Identify which cell holds the provided text, then report its [x, y] central coordinate. 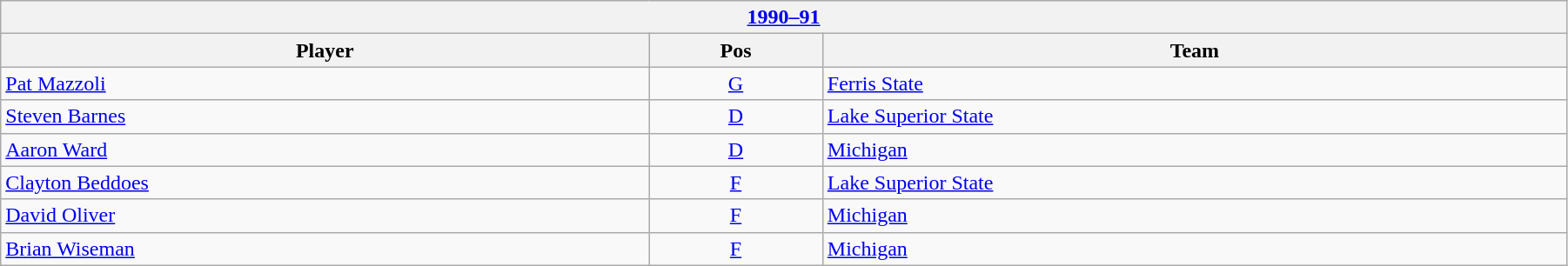
Brian Wiseman [325, 249]
Pat Mazzoli [325, 83]
G [736, 83]
1990–91 [784, 17]
David Oliver [325, 216]
Pos [736, 50]
Aaron Ward [325, 150]
Steven Barnes [325, 116]
Player [325, 50]
Clayton Beddoes [325, 183]
Ferris State [1194, 83]
Team [1194, 50]
